Pinpoint the cell where the given text exists, returning its [X, Y] midpoint coordinate. 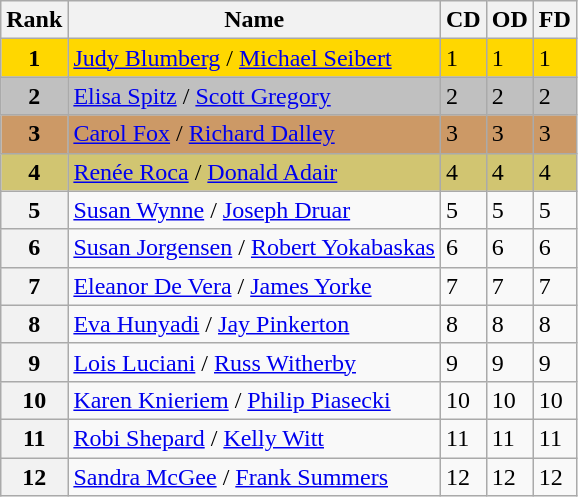
Robi Shepard / Kelly Witt [254, 438]
Elisa Spitz / Scott Gregory [254, 96]
Sandra McGee / Frank Summers [254, 477]
Susan Jorgensen / Robert Yokabaskas [254, 248]
Name [254, 20]
OD [510, 20]
CD [463, 20]
Renée Roca / Donald Adair [254, 172]
Susan Wynne / Joseph Druar [254, 210]
Eleanor De Vera / James Yorke [254, 286]
Judy Blumberg / Michael Seibert [254, 58]
Eva Hunyadi / Jay Pinkerton [254, 324]
Carol Fox / Richard Dalley [254, 134]
Rank [34, 20]
FD [554, 20]
Lois Luciani / Russ Witherby [254, 362]
Karen Knieriem / Philip Piasecki [254, 400]
